Find where the given text appears and provide that cell's center as [x, y] coordinate. 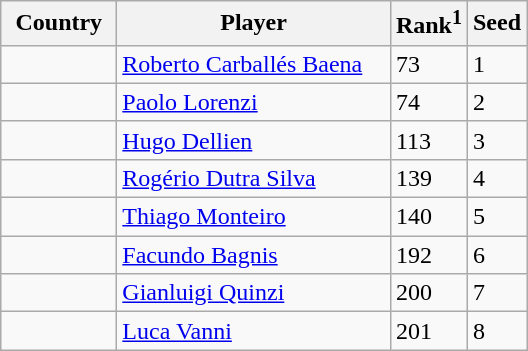
Roberto Carballés Baena [254, 64]
4 [496, 178]
192 [428, 255]
2 [496, 102]
5 [496, 217]
139 [428, 178]
73 [428, 64]
140 [428, 217]
Country [59, 24]
Hugo Dellien [254, 140]
74 [428, 102]
113 [428, 140]
3 [496, 140]
201 [428, 331]
Seed [496, 24]
8 [496, 331]
Gianluigi Quinzi [254, 293]
Rogério Dutra Silva [254, 178]
Paolo Lorenzi [254, 102]
Rank1 [428, 24]
6 [496, 255]
Thiago Monteiro [254, 217]
Facundo Bagnis [254, 255]
200 [428, 293]
Player [254, 24]
Luca Vanni [254, 331]
1 [496, 64]
7 [496, 293]
